Detect which cell encompasses the target text, then output its (X, Y) center coordinate. 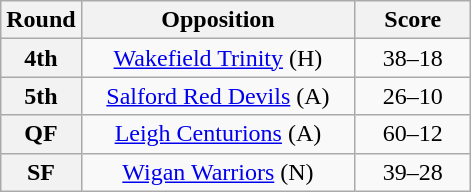
38–18 (413, 58)
Wigan Warriors (N) (218, 172)
Salford Red Devils (A) (218, 96)
4th (41, 58)
Opposition (218, 20)
5th (41, 96)
Round (41, 20)
QF (41, 134)
Leigh Centurions (A) (218, 134)
Score (413, 20)
SF (41, 172)
39–28 (413, 172)
60–12 (413, 134)
Wakefield Trinity (H) (218, 58)
26–10 (413, 96)
